For the text-containing cell, return its midpoint in (X, Y) coordinate format. 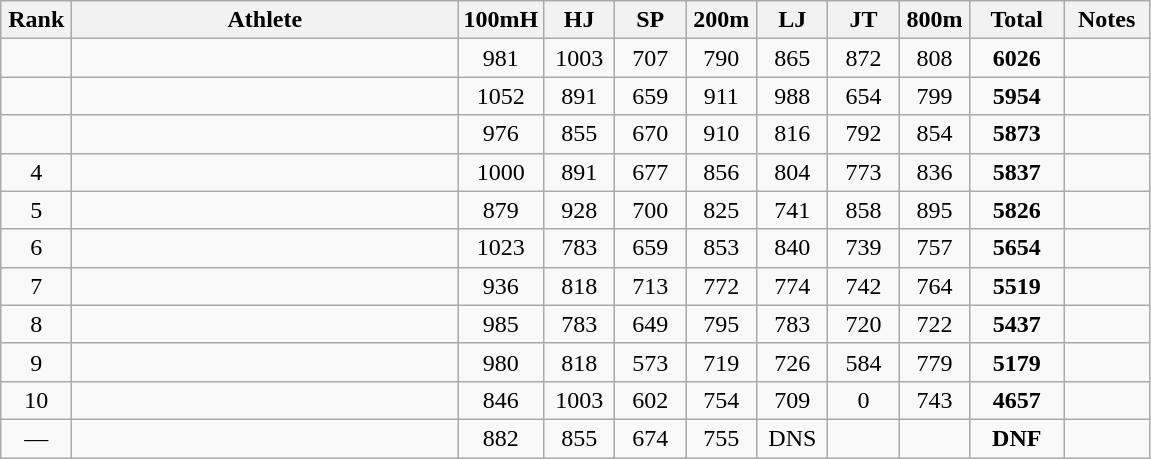
858 (864, 210)
719 (722, 362)
764 (934, 286)
872 (864, 58)
1052 (501, 96)
713 (650, 286)
882 (501, 438)
10 (36, 400)
649 (650, 324)
988 (792, 96)
856 (722, 172)
1023 (501, 248)
5654 (1017, 248)
5954 (1017, 96)
854 (934, 134)
677 (650, 172)
200m (722, 20)
HJ (580, 20)
8 (36, 324)
879 (501, 210)
584 (864, 362)
5179 (1017, 362)
5826 (1017, 210)
DNS (792, 438)
5837 (1017, 172)
865 (792, 58)
602 (650, 400)
— (36, 438)
100mH (501, 20)
840 (792, 248)
670 (650, 134)
755 (722, 438)
Rank (36, 20)
895 (934, 210)
911 (722, 96)
5 (36, 210)
773 (864, 172)
5437 (1017, 324)
976 (501, 134)
816 (792, 134)
743 (934, 400)
4 (36, 172)
722 (934, 324)
Athlete (265, 20)
800m (934, 20)
742 (864, 286)
910 (722, 134)
6026 (1017, 58)
853 (722, 248)
726 (792, 362)
4657 (1017, 400)
754 (722, 400)
792 (864, 134)
7 (36, 286)
825 (722, 210)
790 (722, 58)
9 (36, 362)
6 (36, 248)
1000 (501, 172)
985 (501, 324)
774 (792, 286)
928 (580, 210)
654 (864, 96)
709 (792, 400)
573 (650, 362)
5519 (1017, 286)
779 (934, 362)
772 (722, 286)
799 (934, 96)
936 (501, 286)
JT (864, 20)
980 (501, 362)
LJ (792, 20)
Total (1017, 20)
674 (650, 438)
5873 (1017, 134)
DNF (1017, 438)
795 (722, 324)
Notes (1107, 20)
808 (934, 58)
804 (792, 172)
700 (650, 210)
981 (501, 58)
0 (864, 400)
836 (934, 172)
741 (792, 210)
720 (864, 324)
707 (650, 58)
SP (650, 20)
846 (501, 400)
757 (934, 248)
739 (864, 248)
